From the cell containing the given text, extract its center point as [X, Y] coordinate. 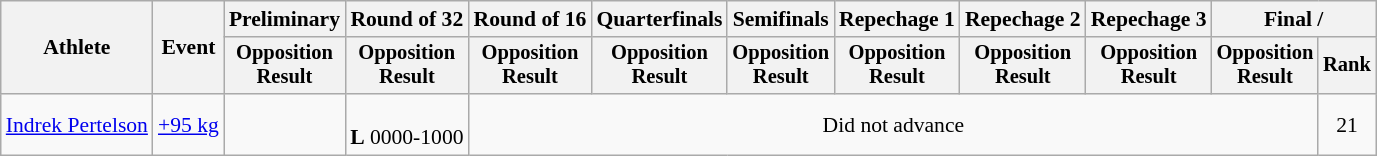
21 [1347, 124]
+95 kg [188, 124]
Indrek Pertelson [77, 124]
Repechage 2 [1023, 19]
Round of 16 [530, 19]
Preliminary [284, 19]
Round of 32 [406, 19]
Quarterfinals [659, 19]
Repechage 1 [897, 19]
L 0000-1000 [406, 124]
Event [188, 48]
Final / [1294, 19]
Did not advance [894, 124]
Repechage 3 [1149, 19]
Semifinals [780, 19]
Athlete [77, 48]
Rank [1347, 66]
